Find where the given text appears and provide that cell's center as (x, y) coordinate. 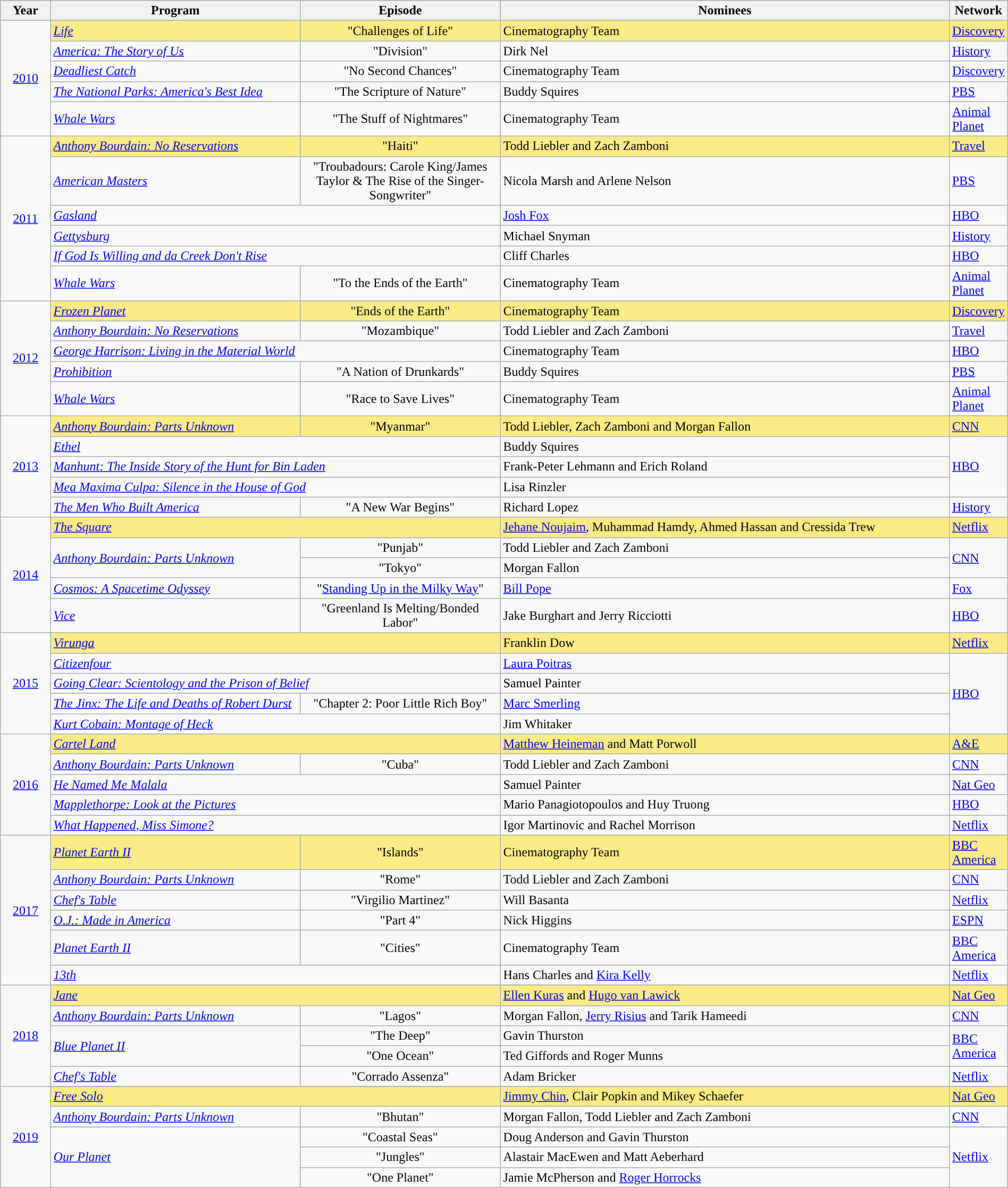
Jamie McPherson and Roger Horrocks (725, 1177)
ESPN (978, 920)
Frozen Planet (175, 311)
Jehane Noujaim, Muhammad Hamdy, Ahmed Hassan and Cressida Trew (725, 527)
Kurt Cobain: Montage of Heck (275, 724)
Life (175, 31)
Jimmy Chin, Clair Popkin and Mikey Schaefer (725, 1097)
Deadliest Catch (175, 71)
Ted Giffords and Roger Munns (725, 1056)
A&E (978, 744)
Alastair MacEwen and Matt Aeberhard (725, 1157)
Adam Bricker (725, 1076)
2017 (26, 910)
"Tokyo" (400, 568)
Cartel Land (275, 744)
2013 (26, 467)
13th (275, 975)
Nicola Marsh and Arlene Nelson (725, 181)
"Standing Up in the Milky Way" (400, 588)
Dirk Nel (725, 51)
"Bhutan" (400, 1117)
Year (26, 11)
Gasland (275, 215)
2016 (26, 785)
"Troubadours: Carole King/James Taylor & The Rise of the Singer-Songwriter" (400, 181)
Blue Planet II (175, 1046)
Todd Liebler, Zach Zamboni and Morgan Fallon (725, 426)
Michael Snyman (725, 235)
"Ends of the Earth" (400, 311)
Ellen Kuras and Hugo van Lawick (725, 995)
"To the Ends of the Earth" (400, 283)
Gavin Thurston (725, 1036)
"Corrado Assenza" (400, 1076)
2018 (26, 1035)
"Chapter 2: Poor Little Rich Boy" (400, 704)
Manhunt: The Inside Story of the Hunt for Bin Laden (275, 467)
Jake Burghart and Jerry Ricciotti (725, 616)
Mea Maxima Culpa: Silence in the House of God (275, 487)
Gettysburg (275, 235)
"Lagos" (400, 1016)
"The Scripture of Nature" (400, 91)
Franklin Dow (725, 643)
"Cuba" (400, 764)
O.J.: Made in America (175, 920)
"Islands" (400, 853)
The Jinx: The Life and Deaths of Robert Durst (175, 704)
Cosmos: A Spacetime Odyssey (175, 588)
Free Solo (275, 1097)
Our Planet (175, 1157)
Marc Smerling (725, 704)
Fox (978, 588)
"Race to Save Lives" (400, 399)
The Square (275, 527)
"A New War Begins" (400, 507)
"A Nation of Drunkards" (400, 372)
Will Basanta (725, 900)
"The Stuff of Nightmares" (400, 119)
"Cities" (400, 947)
Prohibition (175, 372)
Matthew Heineman and Matt Porwoll (725, 744)
"One Planet" (400, 1177)
"One Ocean" (400, 1056)
What Happened, Miss Simone? (275, 825)
Nominees (725, 11)
2011 (26, 218)
"The Deep" (400, 1036)
Morgan Fallon, Jerry Risius and Tarik Hameedi (725, 1016)
America: The Story of Us (175, 51)
Jane (275, 995)
Program (175, 11)
Igor Martinovic and Rachel Morrison (725, 825)
2012 (26, 358)
Episode (400, 11)
Lisa Rinzler (725, 487)
"Part 4" (400, 920)
The National Parks: America's Best Idea (175, 91)
"Rome" (400, 880)
Mario Panagiotopoulos and Huy Truong (725, 805)
Morgan Fallon (725, 568)
Citizenfour (275, 663)
He Named Me Malala (275, 785)
George Harrison: Living in the Material World (275, 351)
"Haiti" (400, 146)
2019 (26, 1137)
"Coastal Seas" (400, 1137)
Vice (175, 616)
Josh Fox (725, 215)
"Jungles" (400, 1157)
Network (978, 11)
Going Clear: Scientology and the Prison of Belief (275, 684)
"Punjab" (400, 547)
Jim Whitaker (725, 724)
Doug Anderson and Gavin Thurston (725, 1137)
Cliff Charles (725, 256)
Virunga (275, 643)
Mapplethorpe: Look at the Pictures (275, 805)
"Division" (400, 51)
"No Second Chances" (400, 71)
"Challenges of Life" (400, 31)
2015 (26, 683)
Morgan Fallon, Todd Liebler and Zach Zamboni (725, 1117)
Hans Charles and Kira Kelly (725, 975)
The Men Who Built America (175, 507)
"Myanmar" (400, 426)
"Virgilio Martinez" (400, 900)
2014 (26, 575)
American Masters (175, 181)
2010 (26, 79)
Ethel (275, 446)
Nick Higgins (725, 920)
"Mozambique" (400, 331)
Richard Lopez (725, 507)
Laura Poitras (725, 663)
Frank-Peter Lehmann and Erich Roland (725, 467)
If God Is Willing and da Creek Don't Rise (275, 256)
"Greenland Is Melting/Bonded Labor" (400, 616)
Bill Pope (725, 588)
